Scan for the cell matching the given text and deliver its [x, y] coordinate at center. 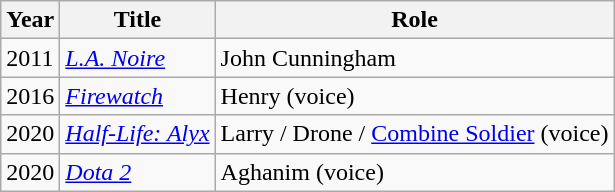
Half-Life: Alyx [138, 134]
Dota 2 [138, 172]
Firewatch [138, 96]
Henry (voice) [414, 96]
L.A. Noire [138, 58]
Year [30, 20]
Title [138, 20]
Aghanim (voice) [414, 172]
Larry / Drone / Combine Soldier (voice) [414, 134]
2011 [30, 58]
John Cunningham [414, 58]
2016 [30, 96]
Role [414, 20]
